Locate the cell with the specified text and output its [X, Y] center coordinate. 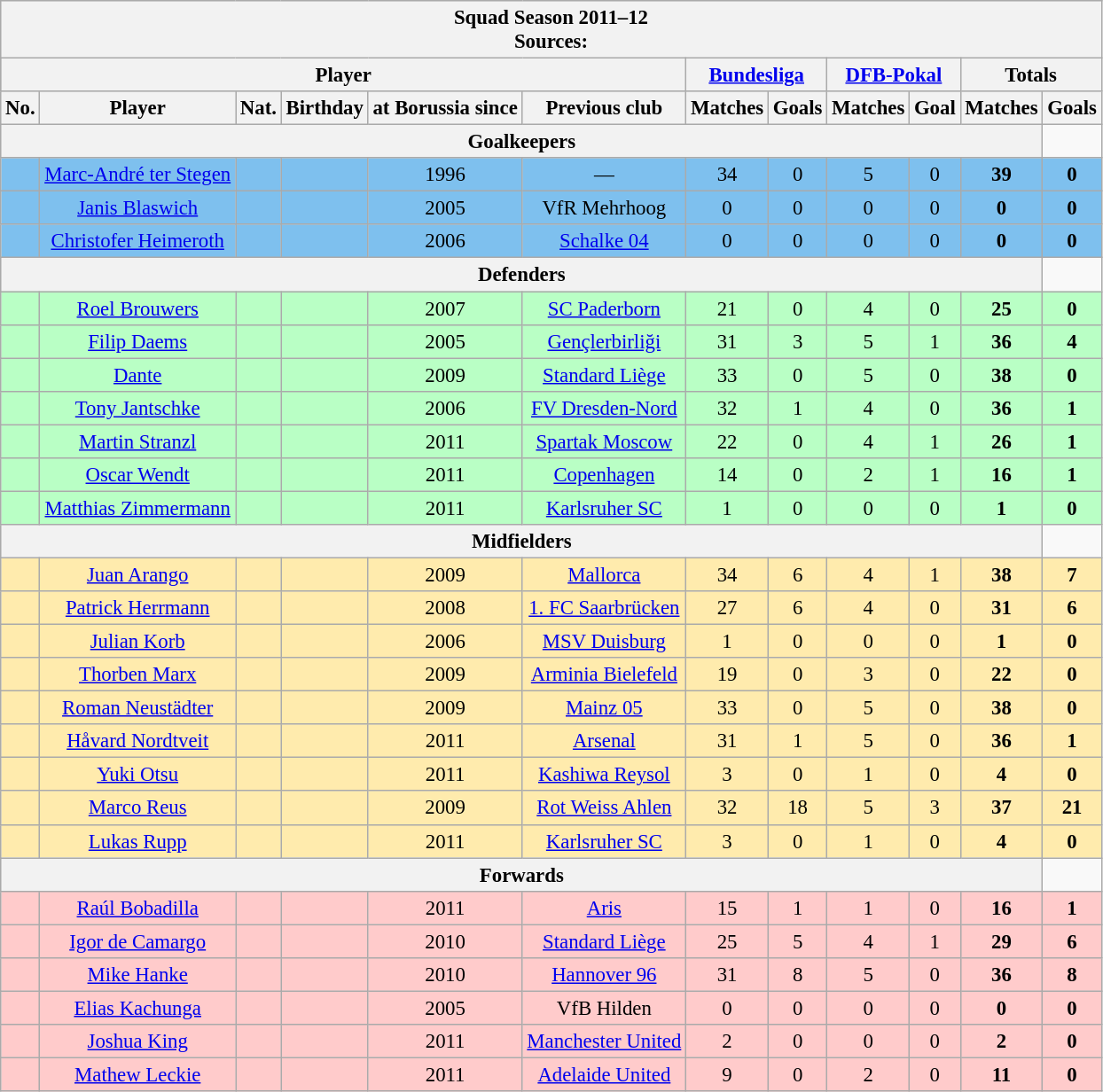
1. FC Saarbrücken [605, 608]
Thorben Marx [138, 675]
Dante [138, 375]
Marc-André ter Stegen [138, 175]
Birthday [325, 108]
Lukas Rupp [138, 841]
FV Dresden-Nord [605, 408]
Midfielders [521, 542]
Nat. [259, 108]
— [605, 175]
Spartak Moscow [605, 441]
7 [1072, 574]
Aris [605, 908]
Defenders [521, 275]
29 [1002, 941]
26 [1002, 441]
VfR Mehrhoog [605, 208]
Copenhagen [605, 475]
VfB Hilden [605, 1008]
39 [1002, 175]
Bundesliga [757, 75]
14 [727, 475]
Christofer Heimeroth [138, 242]
Mathew Leckie [138, 1074]
Squad Season 2011–12Sources: [551, 30]
9 [727, 1074]
Totals [1030, 75]
Igor de Camargo [138, 941]
Håvard Nordtveit [138, 741]
at Borussia since [445, 108]
Manchester United [605, 1041]
Mallorca [605, 574]
Janis Blaswich [138, 208]
Raúl Bobadilla [138, 908]
2008 [445, 608]
Schalke 04 [605, 242]
Marco Reus [138, 808]
27 [727, 608]
Tony Jantschke [138, 408]
15 [727, 908]
Rot Weiss Ahlen [605, 808]
DFB-Pokal [894, 75]
Gençlerbirliği [605, 341]
Goalkeepers [521, 142]
MSV Duisburg [605, 642]
Roel Brouwers [138, 308]
37 [1002, 808]
Martin Stranzl [138, 441]
Hannover 96 [605, 975]
SC Paderborn [605, 308]
Previous club [605, 108]
Yuki Otsu [138, 775]
Mike Hanke [138, 975]
Julian Korb [138, 642]
Goal [935, 108]
Matthias Zimmermann [138, 508]
Roman Neustädter [138, 708]
18 [797, 808]
Filip Daems [138, 341]
Adelaide United [605, 1074]
Forwards [521, 875]
Joshua King [138, 1041]
11 [1002, 1074]
1996 [445, 175]
Arsenal [605, 741]
19 [727, 675]
Arminia Bielefeld [605, 675]
Oscar Wendt [138, 475]
No. [20, 108]
2007 [445, 308]
Juan Arango [138, 574]
Kashiwa Reysol [605, 775]
Mainz 05 [605, 708]
Elias Kachunga [138, 1008]
Patrick Herrmann [138, 608]
